Detect which cell encompasses the target text, then output its [X, Y] center coordinate. 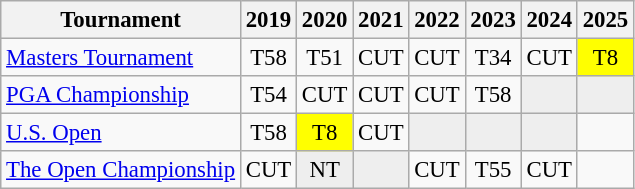
2025 [605, 20]
U.S. Open [121, 133]
NT [325, 170]
Tournament [121, 20]
T34 [493, 58]
The Open Championship [121, 170]
2023 [493, 20]
2024 [549, 20]
2019 [268, 20]
2021 [381, 20]
2022 [437, 20]
T51 [325, 58]
T54 [268, 95]
PGA Championship [121, 95]
2020 [325, 20]
T55 [493, 170]
Masters Tournament [121, 58]
